Extract the (X, Y) coordinate from the center of the cell holding the provided text.  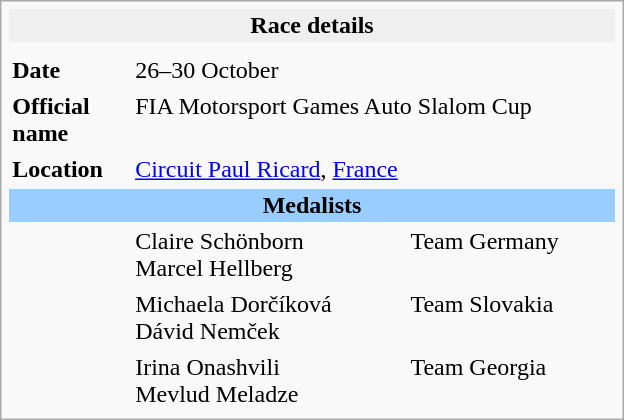
Circuit Paul Ricard, France (374, 170)
Michaela Dorčíková Dávid Nemček (268, 318)
Medalists (312, 206)
26–30 October (268, 70)
Race details (312, 26)
Official name (69, 120)
Irina Onashvili Mevlud Meladze (268, 381)
Team Germany (510, 255)
Team Georgia (510, 381)
Date (69, 70)
Location (69, 170)
FIA Motorsport Games Auto Slalom Cup (374, 120)
Claire Schönborn Marcel Hellberg (268, 255)
Team Slovakia (510, 318)
